Scan for the cell matching the given text and deliver its [x, y] coordinate at center. 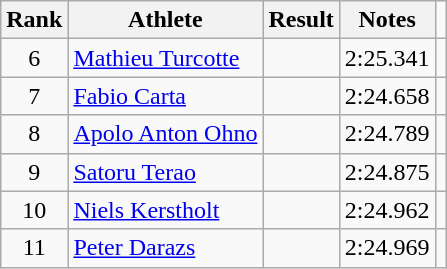
Mathieu Turcotte [166, 58]
2:24.962 [387, 210]
2:24.789 [387, 134]
7 [34, 96]
8 [34, 134]
2:24.658 [387, 96]
2:24.969 [387, 248]
11 [34, 248]
Fabio Carta [166, 96]
2:25.341 [387, 58]
Notes [387, 20]
6 [34, 58]
Apolo Anton Ohno [166, 134]
10 [34, 210]
Result [301, 20]
9 [34, 172]
2:24.875 [387, 172]
Peter Darazs [166, 248]
Rank [34, 20]
Niels Kerstholt [166, 210]
Athlete [166, 20]
Satoru Terao [166, 172]
